Return the [x, y] coordinate for the center point of the cell that contains the specified text.  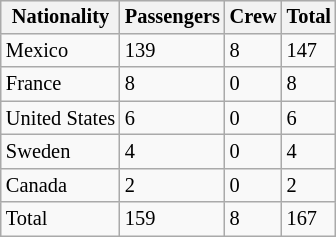
139 [172, 51]
147 [309, 51]
159 [172, 219]
United States [60, 118]
Mexico [60, 51]
Canada [60, 185]
France [60, 84]
Nationality [60, 17]
Sweden [60, 152]
Crew [254, 17]
Passengers [172, 17]
167 [309, 219]
